Return the [x, y] coordinate for the center point of the cell that contains the specified text.  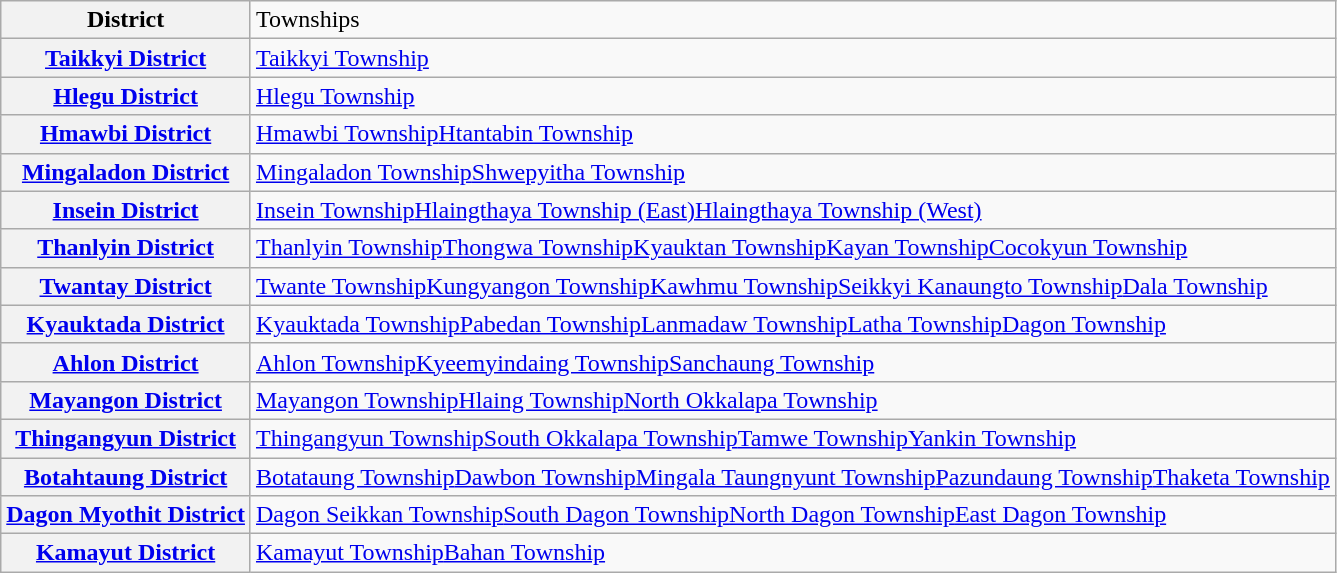
Thanlyin District [126, 248]
Dagon Myothit District [126, 515]
Kamayut TownshipBahan Township [792, 553]
Thingangyun TownshipSouth Okkalapa TownshipTamwe TownshipYankin Township [792, 438]
Mayangon TownshipHlaing TownshipNorth Okkalapa Township [792, 400]
Hmawbi TownshipHtantabin Township [792, 134]
Hlegu District [126, 96]
Thanlyin TownshipThongwa TownshipKyauktan TownshipKayan TownshipCocokyun Township [792, 248]
Kamayut District [126, 553]
Ahlon TownshipKyeemyindaing TownshipSanchaung Township [792, 362]
Insein District [126, 210]
Hmawbi District [126, 134]
Dagon Seikkan TownshipSouth Dagon TownshipNorth Dagon TownshipEast Dagon Township [792, 515]
Botahtaung District [126, 477]
Mayangon District [126, 400]
Insein TownshipHlaingthaya Township (East)Hlaingthaya Township (West) [792, 210]
Hlegu Township [792, 96]
Mingaladon TownshipShwepyitha Township [792, 172]
Kyauktada TownshipPabedan TownshipLanmadaw TownshipLatha TownshipDagon Township [792, 324]
District [126, 20]
Taikkyi District [126, 58]
Twante TownshipKungyangon TownshipKawhmu TownshipSeikkyi Kanaungto TownshipDala Township [792, 286]
Townships [792, 20]
Taikkyi Township [792, 58]
Botataung TownshipDawbon TownshipMingala Taungnyunt TownshipPazundaung TownshipThaketa Township [792, 477]
Kyauktada District [126, 324]
Thingangyun District [126, 438]
Ahlon District [126, 362]
Mingaladon District [126, 172]
Twantay District [126, 286]
